Find where the given text appears and provide that cell's center as (X, Y) coordinate. 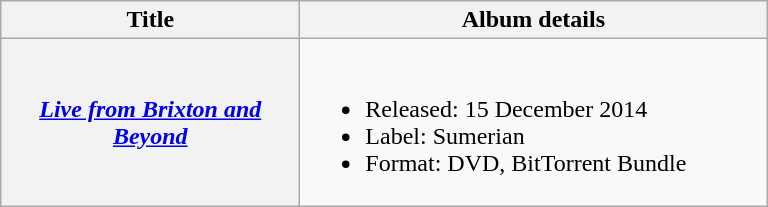
Released: 15 December 2014Label: SumerianFormat: DVD, BitTorrent Bundle (534, 122)
Album details (534, 20)
Live from Brixton and Beyond (150, 122)
Title (150, 20)
